Scan for the cell matching the given text and deliver its (X, Y) coordinate at center. 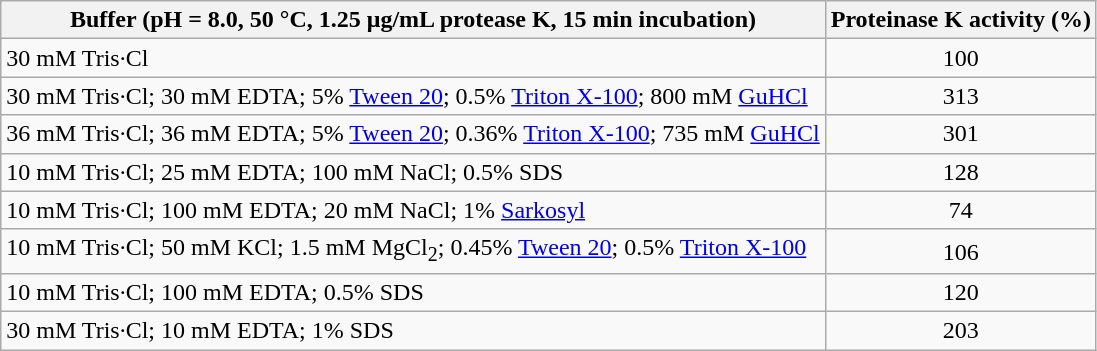
Proteinase K activity (%) (960, 20)
30 mM Tris·Cl; 10 mM EDTA; 1% SDS (413, 331)
10 mM Tris·Cl; 25 mM EDTA; 100 mM NaCl; 0.5% SDS (413, 172)
74 (960, 210)
106 (960, 251)
120 (960, 292)
30 mM Tris·Cl; 30 mM EDTA; 5% Tween 20; 0.5% Triton X-100; 800 mM GuHCl (413, 96)
203 (960, 331)
313 (960, 96)
Buffer (pH = 8.0, 50 °C, 1.25 μg/mL protease K, 15 min incubation) (413, 20)
301 (960, 134)
100 (960, 58)
10 mM Tris·Cl; 100 mM EDTA; 0.5% SDS (413, 292)
30 mM Tris·Cl (413, 58)
10 mM Tris·Cl; 100 mM EDTA; 20 mM NaCl; 1% Sarkosyl (413, 210)
36 mM Tris·Cl; 36 mM EDTA; 5% Tween 20; 0.36% Triton X-100; 735 mM GuHCl (413, 134)
10 mM Tris·Cl; 50 mM KCl; 1.5 mM MgCl2; 0.45% Tween 20; 0.5% Triton X-100 (413, 251)
128 (960, 172)
